Determine the [X, Y] coordinate at the center of the cell enclosing the given text.  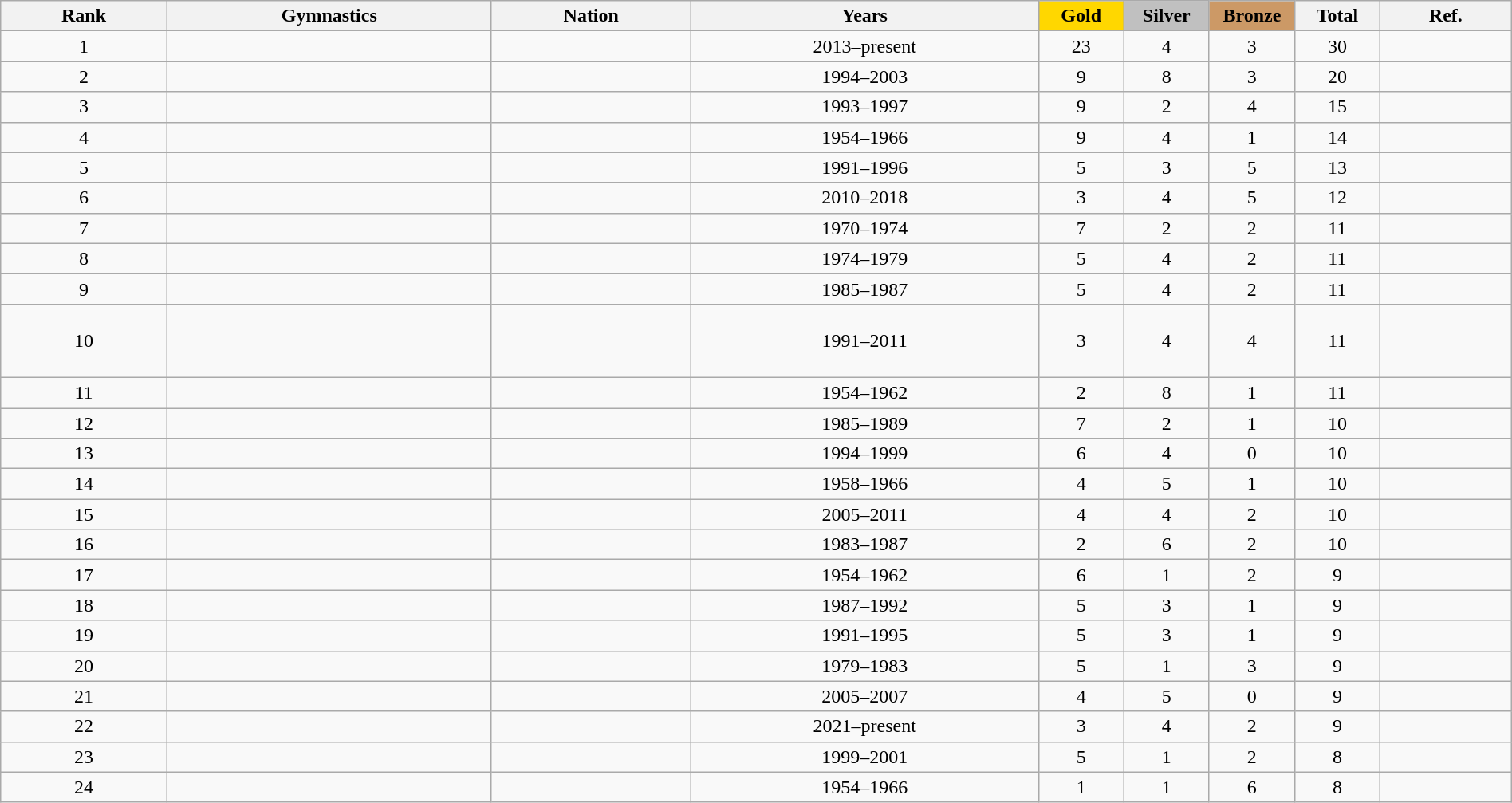
17 [84, 575]
19 [84, 636]
1991–2011 [864, 340]
2005–2007 [864, 696]
Rank [84, 16]
Bronze [1252, 16]
1994–2003 [864, 77]
Gold [1081, 16]
1985–1989 [864, 423]
1987–1992 [864, 605]
2005–2011 [864, 514]
Years [864, 16]
21 [84, 696]
2010–2018 [864, 198]
1991–1995 [864, 636]
1983–1987 [864, 545]
16 [84, 545]
1991–1996 [864, 167]
1994–1999 [864, 454]
1985–1987 [864, 289]
Total [1337, 16]
1958–1966 [864, 484]
2013–present [864, 46]
1974–1979 [864, 258]
1993–1997 [864, 107]
22 [84, 726]
30 [1337, 46]
Gymnastics [329, 16]
1970–1974 [864, 228]
1999–2001 [864, 757]
Silver [1166, 16]
18 [84, 605]
Nation [591, 16]
Ref. [1445, 16]
2021–present [864, 726]
24 [84, 787]
1979–1983 [864, 666]
